Pinpoint the cell where the given text exists, returning its (X, Y) midpoint coordinate. 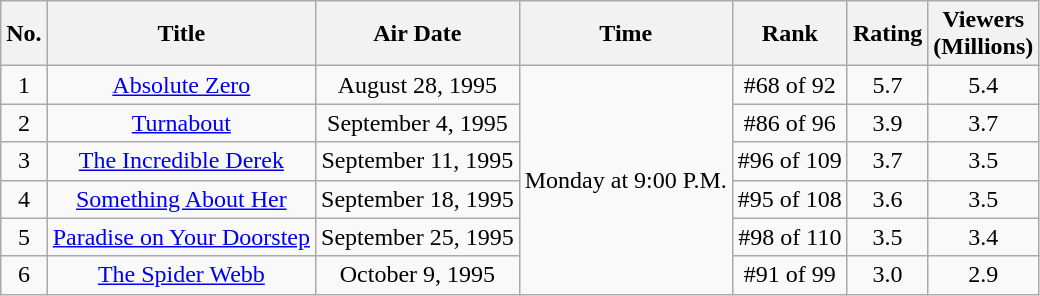
3.4 (984, 237)
October 9, 1995 (418, 275)
Rating (887, 34)
September 18, 1995 (418, 199)
3.0 (887, 275)
5.4 (984, 85)
Something About Her (181, 199)
Viewers (Millions) (984, 34)
September 25, 1995 (418, 237)
Absolute Zero (181, 85)
5 (24, 237)
#95 of 108 (790, 199)
3 (24, 161)
3.9 (887, 123)
Air Date (418, 34)
#86 of 96 (790, 123)
Monday at 9:00 P.M. (626, 180)
Turnabout (181, 123)
Paradise on Your Doorstep (181, 237)
3.6 (887, 199)
Rank (790, 34)
August 28, 1995 (418, 85)
#91 of 99 (790, 275)
1 (24, 85)
4 (24, 199)
#68 of 92 (790, 85)
#98 of 110 (790, 237)
September 11, 1995 (418, 161)
September 4, 1995 (418, 123)
5.7 (887, 85)
Title (181, 34)
2 (24, 123)
#96 of 109 (790, 161)
The Incredible Derek (181, 161)
Time (626, 34)
No. (24, 34)
6 (24, 275)
2.9 (984, 275)
The Spider Webb (181, 275)
